Return (x, y) of the center of cell containing provided text 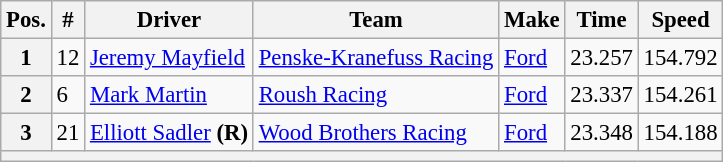
Roush Racing (376, 95)
Pos. (26, 20)
154.188 (680, 133)
Speed (680, 20)
21 (68, 133)
Jeremy Mayfield (170, 58)
154.261 (680, 95)
2 (26, 95)
Time (602, 20)
Penske-Kranefuss Racing (376, 58)
154.792 (680, 58)
6 (68, 95)
Team (376, 20)
Wood Brothers Racing (376, 133)
1 (26, 58)
23.348 (602, 133)
12 (68, 58)
23.257 (602, 58)
3 (26, 133)
Make (532, 20)
# (68, 20)
23.337 (602, 95)
Driver (170, 20)
Mark Martin (170, 95)
Elliott Sadler (R) (170, 133)
